Determine the (X, Y) coordinate at the center of the cell enclosing the given text.  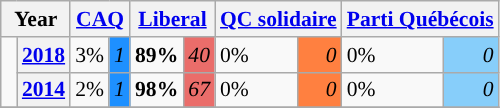
CAQ (100, 19)
2014 (44, 90)
Year (36, 19)
98% (156, 90)
Parti Québécois (420, 19)
89% (156, 55)
3% (90, 55)
2% (90, 90)
Liberal (172, 19)
67 (199, 90)
QC solidaire (278, 19)
40 (199, 55)
2018 (44, 55)
